Return the [x, y] coordinate for the center point of the cell that contains the specified text.  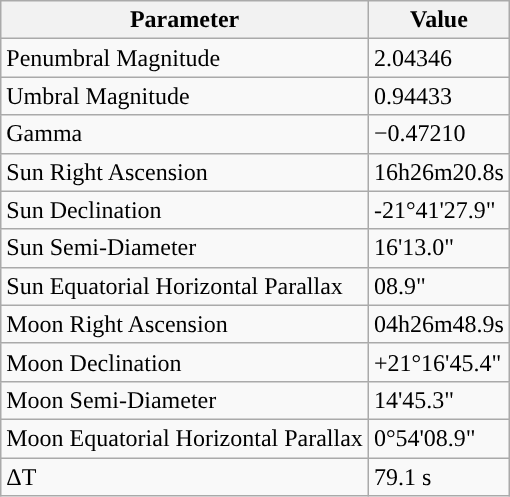
Sun Equatorial Horizontal Parallax [185, 286]
08.9" [438, 286]
Moon Equatorial Horizontal Parallax [185, 438]
0.94433 [438, 96]
-21°41'27.9" [438, 210]
Sun Declination [185, 210]
16h26m20.8s [438, 172]
Sun Right Ascension [185, 172]
14'45.3" [438, 400]
16'13.0" [438, 248]
Gamma [185, 134]
Moon Declination [185, 362]
2.04346 [438, 58]
04h26m48.9s [438, 324]
Moon Right Ascension [185, 324]
0°54'08.9" [438, 438]
+21°16'45.4" [438, 362]
Moon Semi-Diameter [185, 400]
Value [438, 20]
Umbral Magnitude [185, 96]
ΔT [185, 477]
−0.47210 [438, 134]
Sun Semi-Diameter [185, 248]
Penumbral Magnitude [185, 58]
Parameter [185, 20]
79.1 s [438, 477]
